Search for the cell housing the specified text and yield its (x, y) center coordinate. 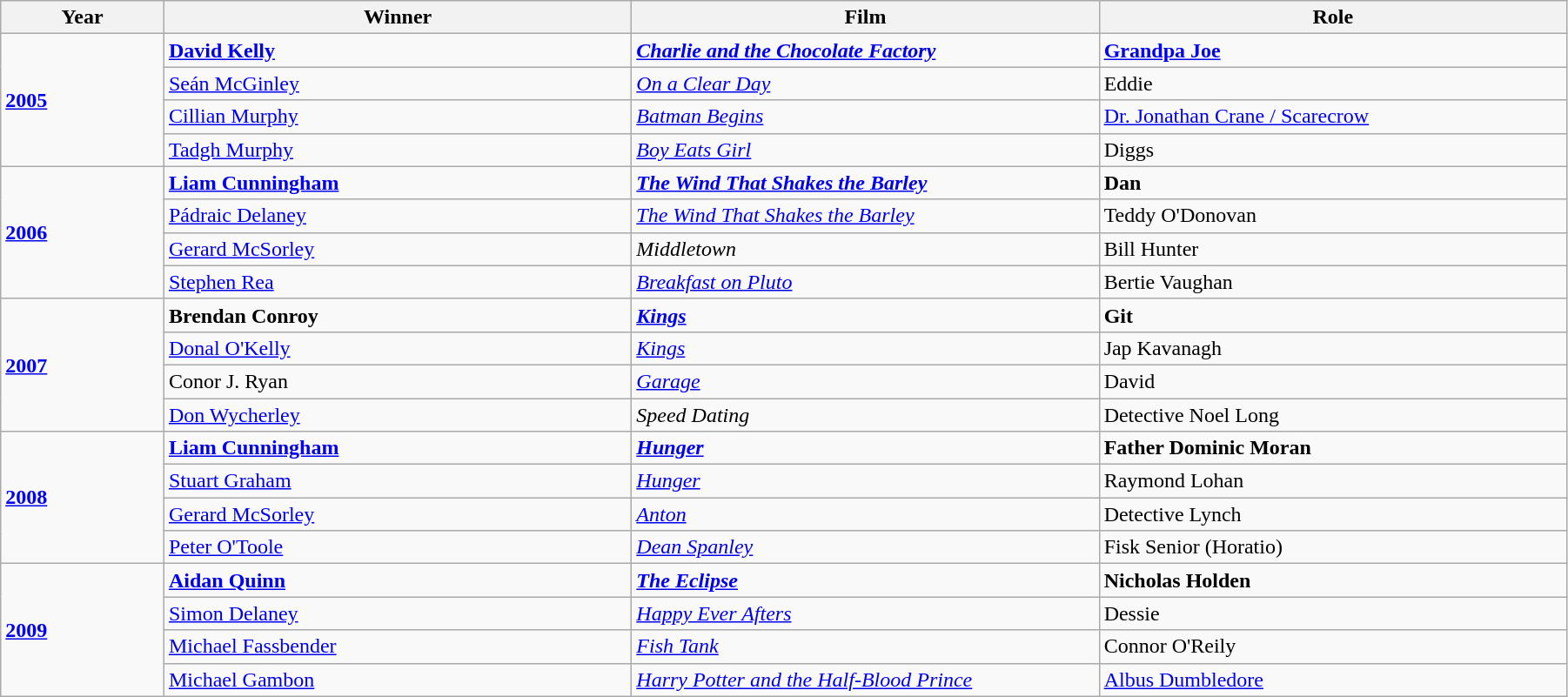
Dean Spanley (865, 547)
2007 (83, 365)
Donal O'Kelly (397, 348)
David Kelly (397, 50)
Fish Tank (865, 647)
Cillian Murphy (397, 117)
Dessie (1333, 613)
Middletown (865, 249)
Michael Gambon (397, 680)
Film (865, 17)
Detective Noel Long (1333, 415)
Harry Potter and the Half-Blood Prince (865, 680)
Fisk Senior (Horatio) (1333, 547)
Jap Kavanagh (1333, 348)
Nicholas Holden (1333, 580)
Winner (397, 17)
Garage (865, 381)
Teddy O'Donovan (1333, 216)
Dr. Jonathan Crane / Scarecrow (1333, 117)
Tadgh Murphy (397, 150)
Albus Dumbledore (1333, 680)
Conor J. Ryan (397, 381)
2006 (83, 232)
2005 (83, 100)
Batman Begins (865, 117)
Stephen Rea (397, 282)
Detective Lynch (1333, 514)
Diggs (1333, 150)
Grandpa Joe (1333, 50)
Seán McGinley (397, 84)
2009 (83, 630)
Happy Ever Afters (865, 613)
Dan (1333, 183)
Michael Fassbender (397, 647)
Connor O'Reily (1333, 647)
Role (1333, 17)
Eddie (1333, 84)
Boy Eats Girl (865, 150)
Father Dominic Moran (1333, 448)
Aidan Quinn (397, 580)
Breakfast on Pluto (865, 282)
Simon Delaney (397, 613)
Bill Hunter (1333, 249)
Pádraic Delaney (397, 216)
Bertie Vaughan (1333, 282)
Peter O'Toole (397, 547)
Brendan Conroy (397, 315)
David (1333, 381)
Speed Dating (865, 415)
Raymond Lohan (1333, 481)
Git (1333, 315)
Charlie and the Chocolate Factory (865, 50)
Stuart Graham (397, 481)
Anton (865, 514)
2008 (83, 498)
On a Clear Day (865, 84)
Year (83, 17)
The Eclipse (865, 580)
Don Wycherley (397, 415)
